Search for the cell housing the specified text and yield its (x, y) center coordinate. 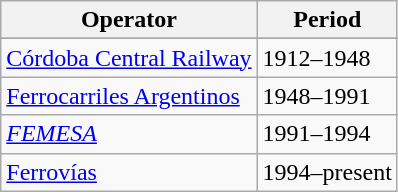
1948–1991 (327, 96)
Ferrocarriles Argentinos (129, 96)
Period (327, 20)
1994–present (327, 172)
1912–1948 (327, 58)
Ferrovías (129, 172)
Operator (129, 20)
FEMESA (129, 134)
1991–1994 (327, 134)
Córdoba Central Railway (129, 58)
